Identify which cell holds the provided text, then report its (x, y) central coordinate. 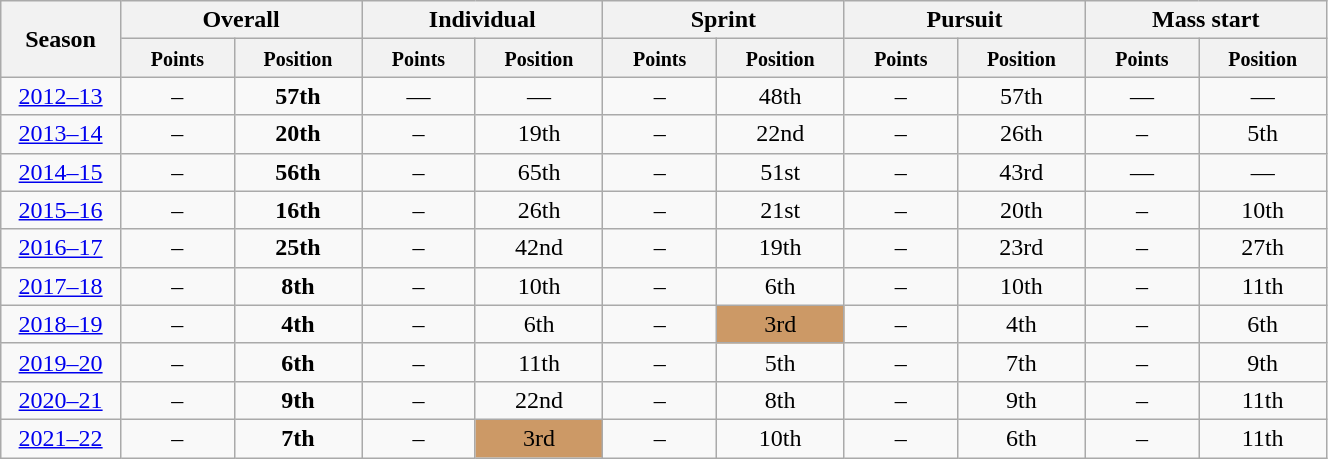
2015–16 (61, 210)
27th (1263, 248)
Overall (240, 20)
Pursuit (964, 20)
2017–18 (61, 286)
Sprint (724, 20)
2016–17 (61, 248)
2018–19 (61, 324)
Season (61, 39)
2013–14 (61, 134)
21st (780, 210)
51st (780, 172)
42nd (538, 248)
56th (298, 172)
23rd (1022, 248)
48th (780, 96)
2012–13 (61, 96)
65th (538, 172)
43rd (1022, 172)
2014–15 (61, 172)
2019–20 (61, 362)
2020–21 (61, 400)
Individual (482, 20)
16th (298, 210)
25th (298, 248)
2021–22 (61, 438)
Mass start (1206, 20)
